Return (x, y) of the center of cell containing provided text 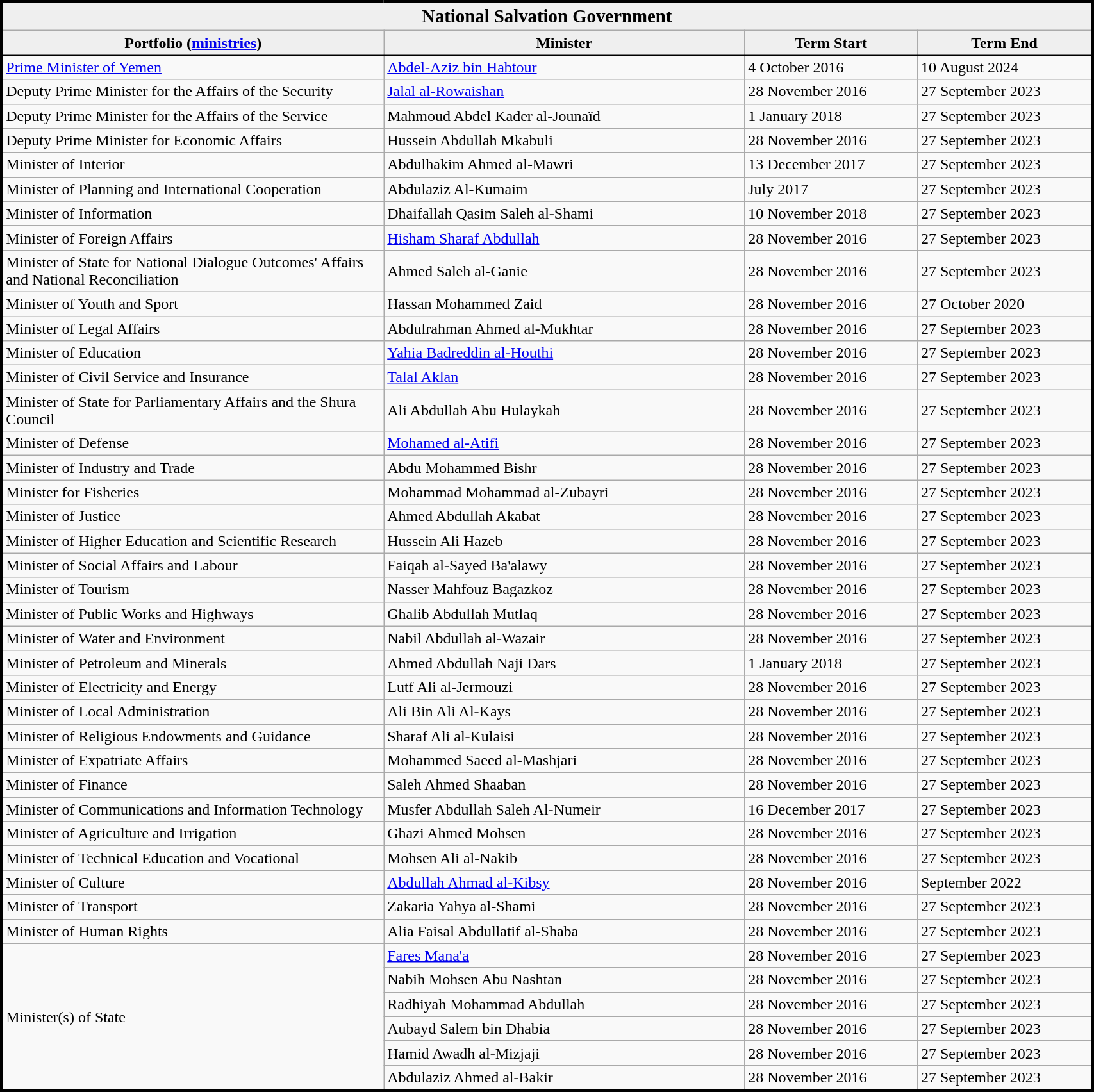
Minister (564, 43)
Minister of Culture (192, 882)
National Salvation Government (547, 16)
Ghalib Abdullah Mutlaq (564, 614)
Mohsen Ali al-Nakib (564, 858)
Hamid Awadh al-Mizjaji (564, 1053)
July 2017 (831, 189)
Minister(s) of State (192, 1017)
Hussein Ali Hazeb (564, 541)
Minister of State for Parliamentary Affairs and the Shura Council (192, 410)
Ali Bin Ali Al-Kays (564, 711)
16 December 2017 (831, 809)
Abdel-Aziz bin Habtour (564, 67)
Zakaria Yahya al-Shami (564, 907)
Minister of Petroleum and Minerals (192, 663)
Ahmed Abdullah Akabat (564, 517)
Deputy Prime Minister for the Affairs of the Security (192, 92)
Minister of Local Administration (192, 711)
Deputy Prime Minister for the Affairs of the Service (192, 116)
Abdu Mohammed Bishr (564, 468)
Abdullah Ahmad al-Kibsy (564, 882)
Minister of Education (192, 353)
Deputy Prime Minister for Economic Affairs (192, 140)
Hussein Abdullah Mkabuli (564, 140)
27 October 2020 (1005, 304)
Abdulaziz Ahmed al-Bakir (564, 1078)
Abdulaziz Al-Kumaim (564, 189)
Minister of Tourism (192, 590)
Alia Faisal Abdullatif al-Shaba (564, 931)
Minister of Transport (192, 907)
Minister of State for National Dialogue Outcomes' Affairs and National Reconciliation (192, 270)
Minister of Communications and Information Technology (192, 809)
Minister of Finance (192, 785)
Minister of Higher Education and Scientific Research (192, 541)
Mohamed al-Atifi (564, 443)
Minister of Industry and Trade (192, 468)
4 October 2016 (831, 67)
Ali Abdullah Abu Hulaykah (564, 410)
Portfolio (ministries) (192, 43)
Ahmed Saleh al-Ganie (564, 270)
Term Start (831, 43)
Minister of Agriculture and Irrigation (192, 834)
Minister of Human Rights (192, 931)
Fares Mana'a (564, 955)
Minister of Civil Service and Insurance (192, 377)
Musfer Abdullah Saleh Al-Numeir (564, 809)
Lutf Ali al-Jermouzi (564, 687)
Minister of Interior (192, 165)
Minister of Youth and Sport (192, 304)
Minister of Foreign Affairs (192, 238)
Abdulrahman Ahmed al-Mukhtar (564, 329)
10 November 2018 (831, 213)
Ghazi Ahmed Mohsen (564, 834)
Prime Minister of Yemen (192, 67)
Minister of Justice (192, 517)
Minister of Planning and International Cooperation (192, 189)
Minister of Information (192, 213)
Minister of Legal Affairs (192, 329)
Nasser Mahfouz Bagazkoz (564, 590)
Minister of Electricity and Energy (192, 687)
Sharaf Ali al-Kulaisi (564, 736)
Yahia Badreddin al-Houthi (564, 353)
Mohammad Mohammad al-Zubayri (564, 492)
Abdulhakim Ahmed al-Mawri (564, 165)
Jalal al-Rowaishan (564, 92)
Aubayd Salem bin Dhabia (564, 1029)
Saleh Ahmed Shaaban (564, 785)
Radhiyah Mohammad Abdullah (564, 1004)
Nabil Abdullah al-Wazair (564, 638)
Hisham Sharaf Abdullah (564, 238)
Minister of Water and Environment (192, 638)
Talal Aklan (564, 377)
Hassan Mohammed Zaid (564, 304)
Minister of Technical Education and Vocational (192, 858)
Minister for Fisheries (192, 492)
Minister of Religious Endowments and Guidance (192, 736)
Term End (1005, 43)
Nabih Mohsen Abu Nashtan (564, 980)
Minister of Public Works and Highways (192, 614)
September 2022 (1005, 882)
10 August 2024 (1005, 67)
Minister of Defense (192, 443)
Minister of Expatriate Affairs (192, 761)
Minister of Social Affairs and Labour (192, 565)
Mahmoud Abdel Kader al-Jounaïd (564, 116)
Dhaifallah Qasim Saleh al-Shami (564, 213)
Mohammed Saeed al-Mashjari (564, 761)
Ahmed Abdullah Naji Dars (564, 663)
13 December 2017 (831, 165)
Faiqah al-Sayed Ba'alawy (564, 565)
